Return (X, Y) of the center of cell containing provided text 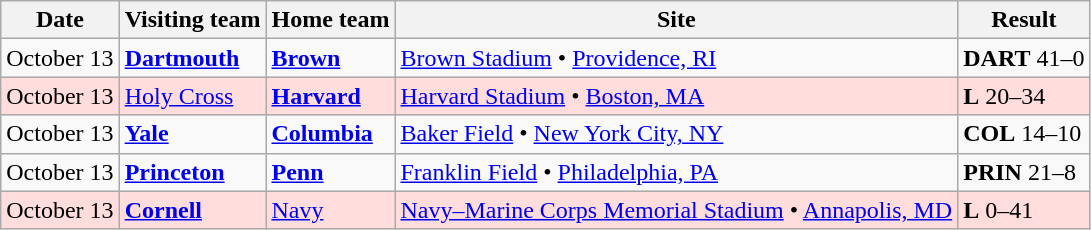
Home team (330, 20)
Navy (330, 210)
Cornell (192, 210)
Brown (330, 58)
Visiting team (192, 20)
COL 14–10 (1024, 134)
Holy Cross (192, 96)
Navy–Marine Corps Memorial Stadium • Annapolis, MD (676, 210)
Franklin Field • Philadelphia, PA (676, 172)
L 20–34 (1024, 96)
Result (1024, 20)
Yale (192, 134)
Penn (330, 172)
Dartmouth (192, 58)
Date (60, 20)
Brown Stadium • Providence, RI (676, 58)
Columbia (330, 134)
Harvard Stadium • Boston, MA (676, 96)
Princeton (192, 172)
Baker Field • New York City, NY (676, 134)
Harvard (330, 96)
Site (676, 20)
DART 41–0 (1024, 58)
L 0–41 (1024, 210)
PRIN 21–8 (1024, 172)
